Capture the cell that displays the provided text and extract its [x, y] central coordinate. 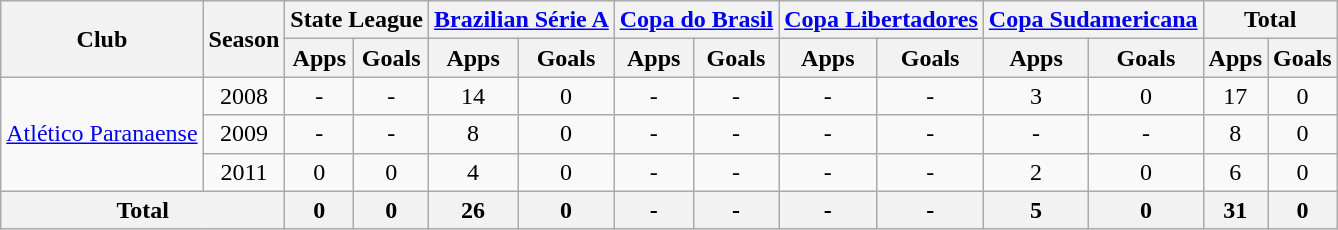
Copa do Brasil [696, 20]
2 [1036, 172]
State League [357, 20]
26 [474, 210]
Club [102, 39]
Copa Sudamericana [1093, 20]
4 [474, 172]
31 [1235, 210]
2008 [244, 96]
14 [474, 96]
17 [1235, 96]
Atlético Paranaense [102, 134]
3 [1036, 96]
5 [1036, 210]
Copa Libertadores [882, 20]
Brazilian Série A [522, 20]
2011 [244, 172]
6 [1235, 172]
Season [244, 39]
2009 [244, 134]
